Search for the cell housing the specified text and yield its (x, y) center coordinate. 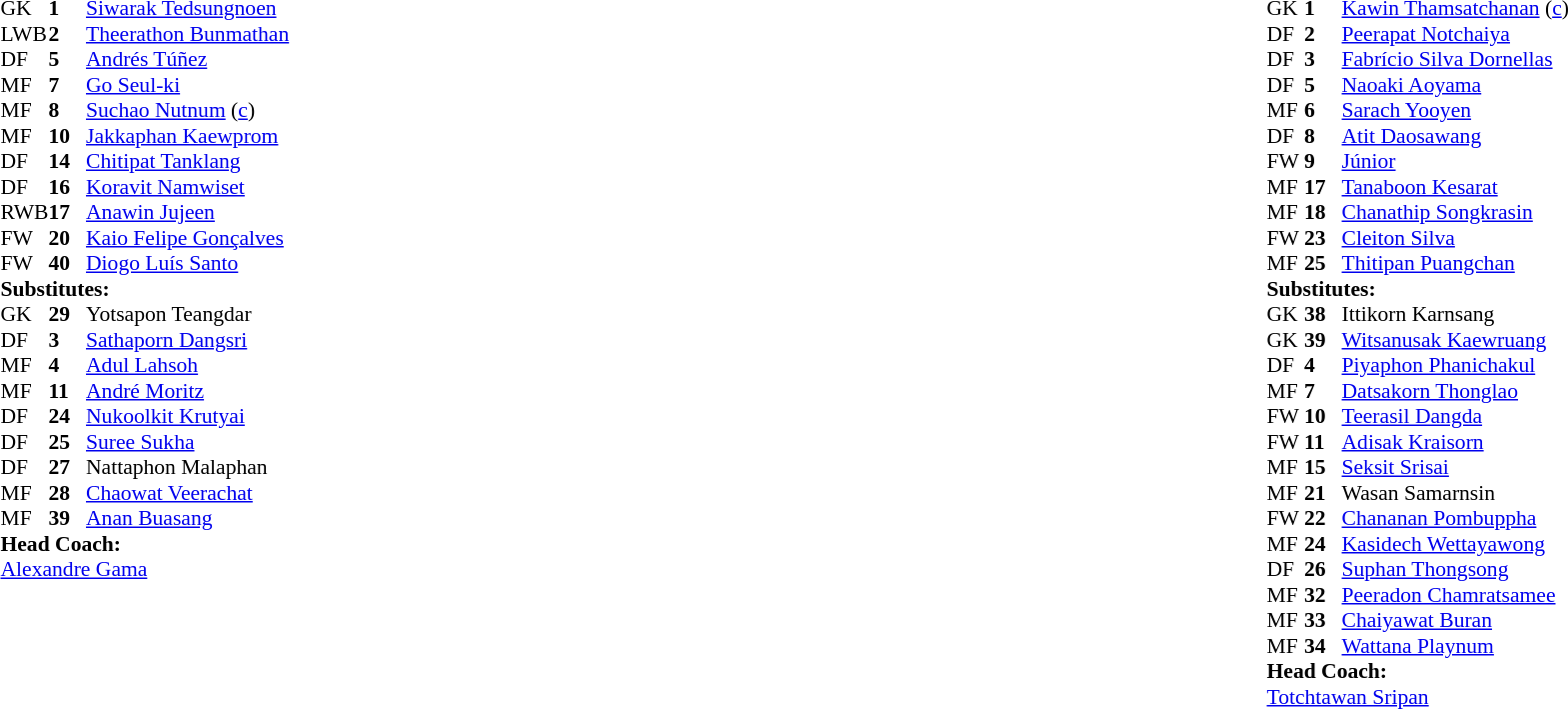
Chitipat Tanklang (188, 161)
16 (67, 187)
18 (1323, 213)
27 (67, 467)
Sathaporn Dangsri (188, 340)
6 (1323, 111)
Suchao Nutnum (c) (188, 111)
34 (1323, 646)
Jakkaphan Kaewprom (188, 136)
29 (67, 315)
Go Seul-ki (188, 85)
RWB (24, 213)
Nattaphon Malaphan (188, 467)
Nukoolkit Krutyai (188, 417)
20 (67, 238)
Alexandre Gama (144, 569)
Chaowat Veerachat (188, 493)
Yotsapon Teangdar (188, 315)
32 (1323, 595)
14 (67, 161)
33 (1323, 621)
38 (1323, 315)
22 (1323, 519)
Koravit Namwiset (188, 187)
Kaio Felipe Gonçalves (188, 238)
LWB (24, 34)
Suree Sukha (188, 442)
9 (1323, 161)
Substitutes: (144, 289)
Anawin Jujeen (188, 213)
Anan Buasang (188, 519)
23 (1323, 238)
28 (67, 493)
Adul Lahsoh (188, 365)
26 (1323, 569)
21 (1323, 493)
Head Coach: (144, 544)
40 (67, 263)
Diogo Luís Santo (188, 263)
Andrés Túñez (188, 59)
15 (1323, 467)
André Moritz (188, 391)
Theerathon Bunmathan (188, 34)
